Extract the (X, Y) coordinate from the center of the cell holding the provided text.  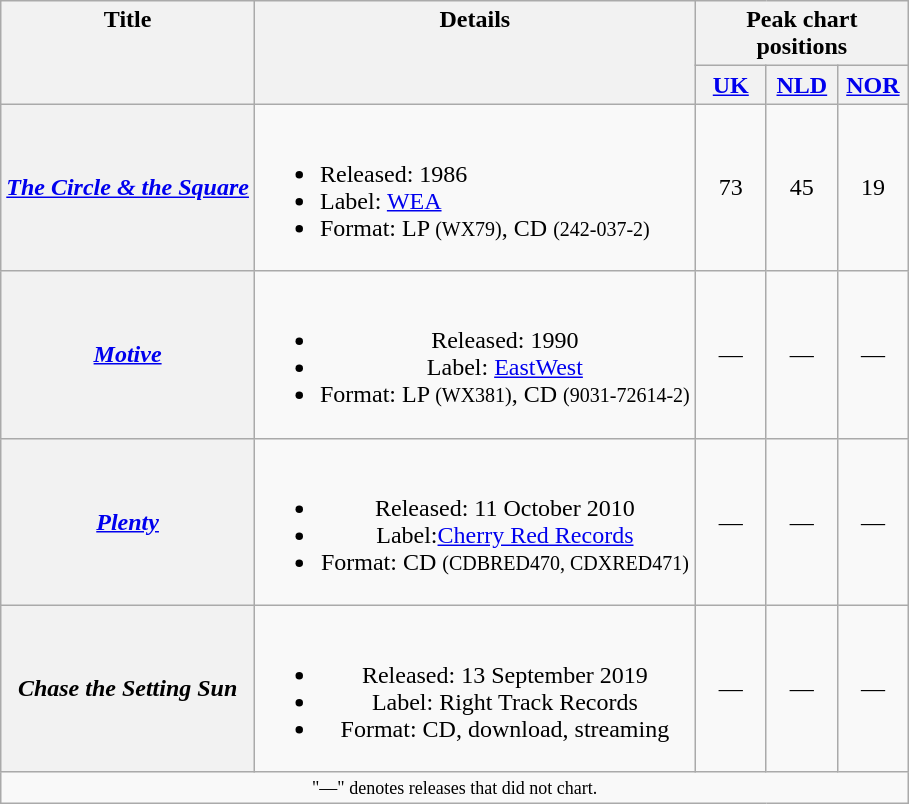
Peak chart positions (802, 34)
The Circle & the Square (128, 188)
Released: 13 September 2019Label: Right Track RecordsFormat: CD, download, streaming (474, 688)
Released: 11 October 2010Label:Cherry Red RecordsFormat: CD (CDBRED470, CDXRED471) (474, 522)
Released: 1990Label: EastWestFormat: LP (WX381), CD (9031-72614-2) (474, 354)
Plenty (128, 522)
Title (128, 52)
45 (802, 188)
NLD (802, 85)
19 (872, 188)
Details (474, 52)
UK (730, 85)
NOR (872, 85)
73 (730, 188)
Released: 1986Label: WEAFormat: LP (WX79), CD (242-037-2) (474, 188)
"—" denotes releases that did not chart. (455, 788)
Chase the Setting Sun (128, 688)
Motive (128, 354)
